Find where the given text appears and provide that cell's center as [x, y] coordinate. 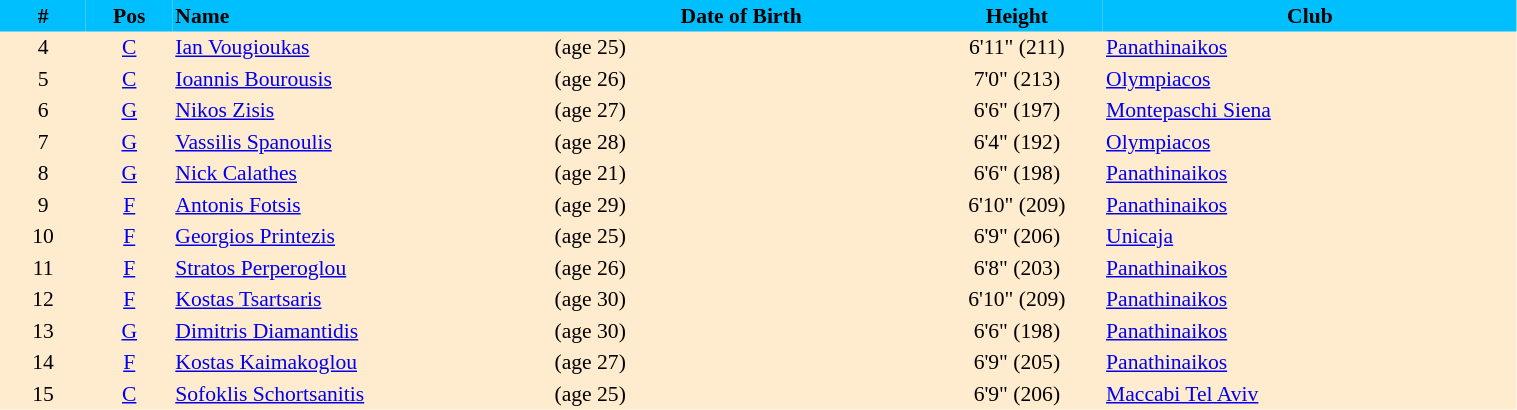
6'11" (211) [1017, 48]
Maccabi Tel Aviv [1310, 394]
# [43, 16]
Kostas Tsartsaris [362, 300]
6 [43, 110]
(age 29) [742, 205]
Antonis Fotsis [362, 205]
6'8" (203) [1017, 268]
4 [43, 48]
(age 28) [742, 142]
8 [43, 174]
7 [43, 142]
12 [43, 300]
Nikos Zisis [362, 110]
6'9" (205) [1017, 362]
Vassilis Spanoulis [362, 142]
Ian Vougioukas [362, 48]
Stratos Perperoglou [362, 268]
Ioannis Bourousis [362, 79]
Club [1310, 16]
7'0" (213) [1017, 79]
(age 21) [742, 174]
Dimitris Diamantidis [362, 331]
Nick Calathes [362, 174]
Name [362, 16]
Unicaja [1310, 236]
15 [43, 394]
13 [43, 331]
5 [43, 79]
10 [43, 236]
6'6" (197) [1017, 110]
6'4" (192) [1017, 142]
Height [1017, 16]
14 [43, 362]
11 [43, 268]
Date of Birth [742, 16]
Montepaschi Siena [1310, 110]
Georgios Printezis [362, 236]
9 [43, 205]
Pos [129, 16]
Kostas Kaimakoglou [362, 362]
Sofoklis Schortsanitis [362, 394]
